Determine the (x, y) coordinate at the center of the cell enclosing the given text.  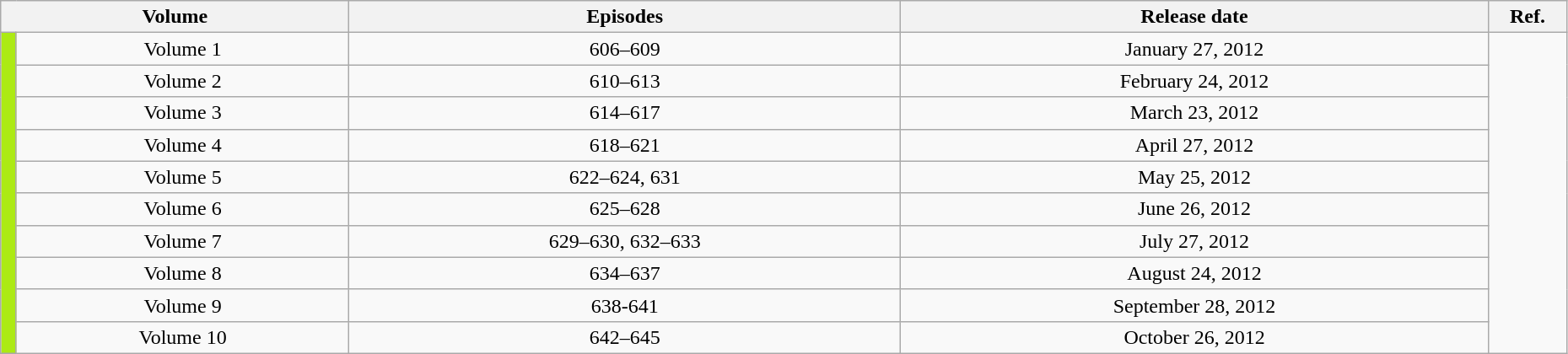
Volume 10 (182, 337)
Volume 8 (182, 273)
September 28, 2012 (1194, 305)
May 25, 2012 (1194, 177)
Episodes (625, 17)
Volume 7 (182, 241)
October 26, 2012 (1194, 337)
634–637 (625, 273)
March 23, 2012 (1194, 113)
Volume 5 (182, 177)
629–630, 632–633 (625, 241)
Ref. (1528, 17)
Volume 9 (182, 305)
606–609 (625, 49)
August 24, 2012 (1194, 273)
614–617 (625, 113)
618–621 (625, 145)
Volume 6 (182, 209)
April 27, 2012 (1194, 145)
February 24, 2012 (1194, 81)
Volume 4 (182, 145)
638-641 (625, 305)
July 27, 2012 (1194, 241)
June 26, 2012 (1194, 209)
625–628 (625, 209)
Release date (1194, 17)
642–645 (625, 337)
610–613 (625, 81)
January 27, 2012 (1194, 49)
Volume 1 (182, 49)
Volume 2 (182, 81)
Volume 3 (182, 113)
622–624, 631 (625, 177)
Volume (175, 17)
